Provide the (x, y) coordinate of the cell's center where the given text is located.  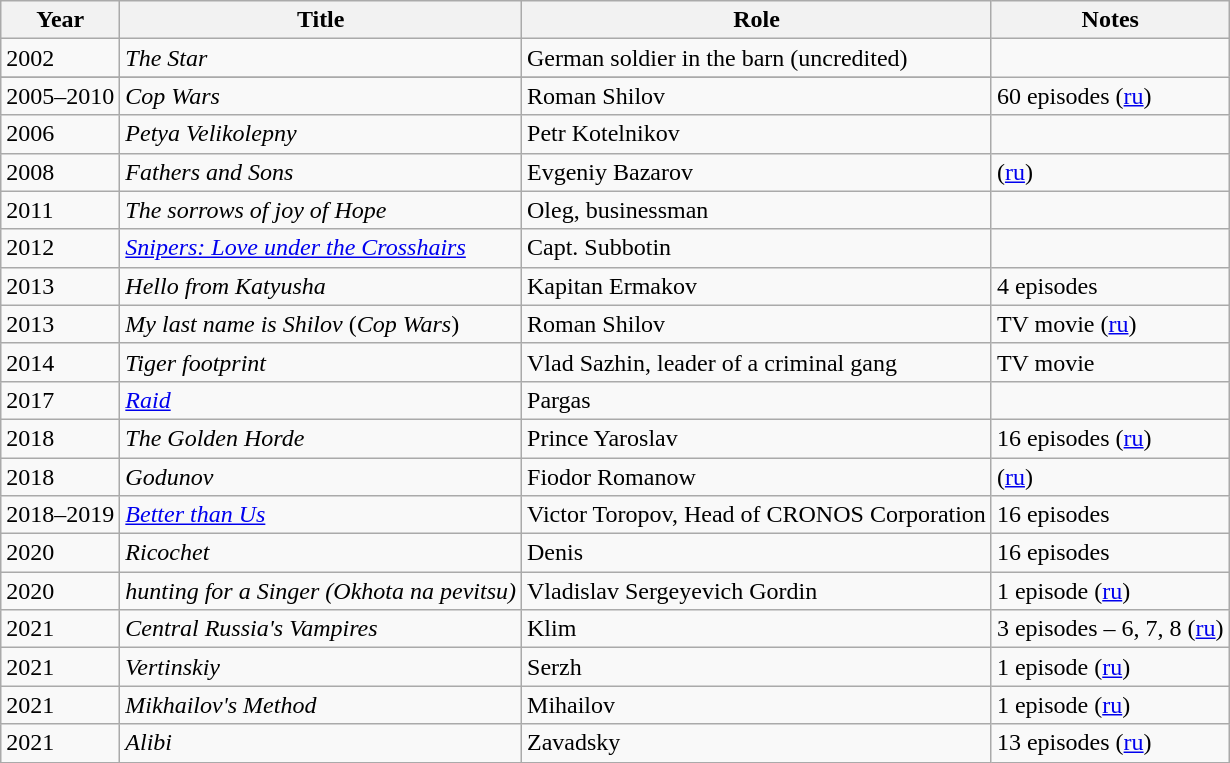
Capt. Subbotin (757, 248)
Klim (757, 629)
2005–2010 (60, 96)
Vladislav Sergeyevich Gordin (757, 591)
Vlad Sazhin, leader of a criminal gang (757, 362)
Godunov (321, 477)
The Golden Horde (321, 438)
60 episodes (ru) (1110, 96)
2008 (60, 172)
Evgeniy Bazarov (757, 172)
2011 (60, 210)
2002 (60, 58)
2012 (60, 248)
Petya Velikolepny (321, 134)
Pargas (757, 400)
Role (757, 20)
Vertinskiy (321, 667)
Ricochet (321, 553)
Fiodor Romanow (757, 477)
Victor Toropov, Head of CRONOS Corporation (757, 515)
2014 (60, 362)
2018–2019 (60, 515)
Petr Kotelnikov (757, 134)
TV movie (1110, 362)
German soldier in the barn (uncredited) (757, 58)
16 episodes (ru) (1110, 438)
Denis (757, 553)
Snipers: Love under the Crosshairs (321, 248)
Zavadsky (757, 743)
Cop Wars (321, 96)
Alibi (321, 743)
Raid (321, 400)
My last name is Shilov (Cop Wars) (321, 324)
3 episodes – 6, 7, 8 (ru) (1110, 629)
Oleg, businessman (757, 210)
Fathers and Sons (321, 172)
Hello from Katyusha (321, 286)
hunting for a Singer (Okhota na pevitsu) (321, 591)
Prince Yaroslav (757, 438)
Notes (1110, 20)
Better than Us (321, 515)
Year (60, 20)
Serzh (757, 667)
TV movie (ru) (1110, 324)
4 episodes (1110, 286)
The Star (321, 58)
2017 (60, 400)
Title (321, 20)
The sorrows of joy of Hope (321, 210)
Tiger footprint (321, 362)
13 episodes (ru) (1110, 743)
Mihailov (757, 705)
Kapitan Ermakov (757, 286)
2006 (60, 134)
Mikhailov's Method (321, 705)
Central Russia's Vampires (321, 629)
